Pinpoint the cell where the given text exists, returning its (x, y) midpoint coordinate. 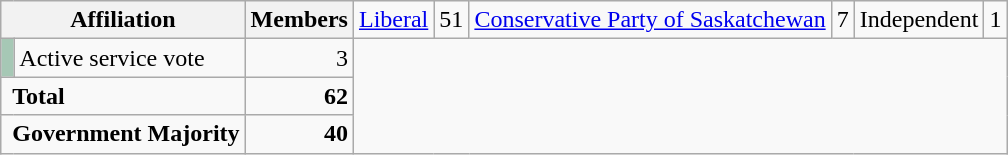
1 (996, 20)
3 (299, 58)
Total (123, 96)
Affiliation (123, 20)
51 (452, 20)
Independent (919, 20)
Liberal (393, 20)
7 (842, 20)
Government Majority (123, 134)
40 (299, 134)
Members (299, 20)
62 (299, 96)
Conservative Party of Saskatchewan (650, 20)
Active service vote (130, 58)
